Pinpoint the cell where the given text exists, returning its (x, y) midpoint coordinate. 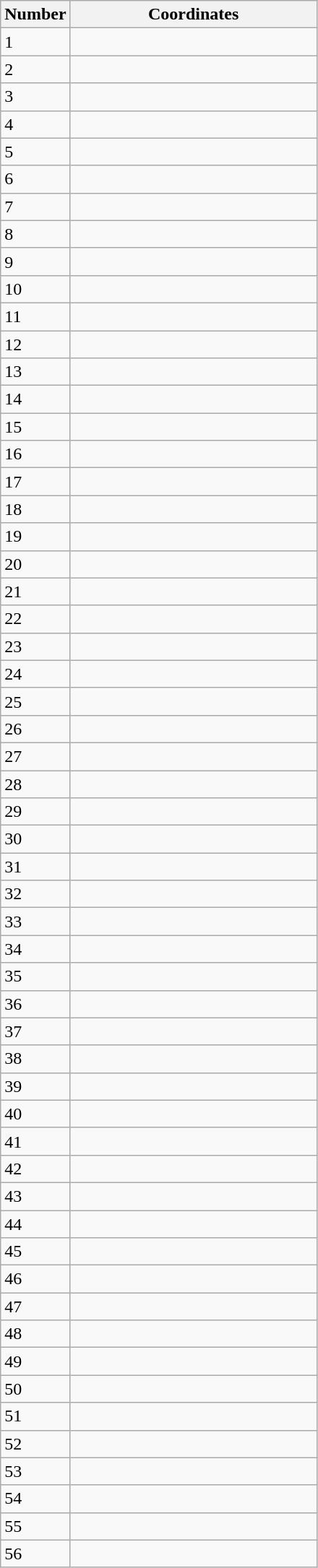
46 (35, 1279)
32 (35, 894)
19 (35, 537)
28 (35, 784)
27 (35, 756)
23 (35, 646)
18 (35, 509)
37 (35, 1031)
8 (35, 234)
40 (35, 1114)
47 (35, 1307)
22 (35, 619)
36 (35, 1004)
44 (35, 1224)
42 (35, 1169)
10 (35, 289)
54 (35, 1499)
56 (35, 1554)
34 (35, 949)
31 (35, 867)
48 (35, 1334)
43 (35, 1196)
41 (35, 1141)
20 (35, 564)
45 (35, 1252)
17 (35, 482)
Coordinates (194, 14)
50 (35, 1389)
30 (35, 839)
15 (35, 427)
4 (35, 124)
51 (35, 1416)
21 (35, 592)
2 (35, 69)
7 (35, 207)
12 (35, 345)
14 (35, 399)
53 (35, 1471)
9 (35, 261)
55 (35, 1526)
29 (35, 812)
39 (35, 1086)
3 (35, 97)
16 (35, 454)
52 (35, 1444)
13 (35, 372)
6 (35, 179)
25 (35, 701)
24 (35, 674)
33 (35, 922)
26 (35, 729)
Number (35, 14)
49 (35, 1361)
38 (35, 1059)
1 (35, 42)
11 (35, 316)
5 (35, 152)
35 (35, 976)
